Scan for the cell matching the given text and deliver its (x, y) coordinate at center. 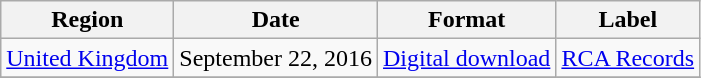
Date (276, 20)
September 22, 2016 (276, 58)
Format (467, 20)
Region (88, 20)
Digital download (467, 58)
Label (628, 20)
RCA Records (628, 58)
United Kingdom (88, 58)
